From the cell containing the given text, extract its center point as (x, y) coordinate. 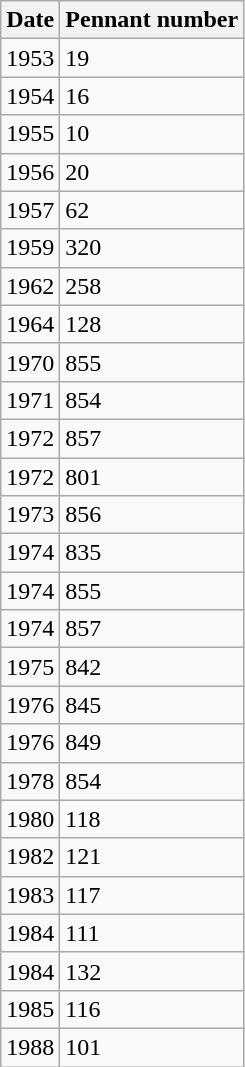
1975 (30, 667)
132 (152, 971)
128 (152, 324)
835 (152, 553)
10 (152, 134)
121 (152, 857)
101 (152, 1047)
1982 (30, 857)
801 (152, 477)
Date (30, 20)
118 (152, 819)
1953 (30, 58)
1980 (30, 819)
20 (152, 172)
1985 (30, 1009)
1973 (30, 515)
856 (152, 515)
1983 (30, 895)
849 (152, 743)
19 (152, 58)
845 (152, 705)
1962 (30, 286)
1978 (30, 781)
1964 (30, 324)
16 (152, 96)
1956 (30, 172)
1954 (30, 96)
1957 (30, 210)
258 (152, 286)
320 (152, 248)
1988 (30, 1047)
116 (152, 1009)
1955 (30, 134)
842 (152, 667)
62 (152, 210)
Pennant number (152, 20)
1971 (30, 400)
1970 (30, 362)
111 (152, 933)
1959 (30, 248)
117 (152, 895)
